Output the [x, y] coordinate of the center of the cell containing the given text.  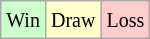
Win [24, 20]
Loss [126, 20]
Draw [72, 20]
